Identify which cell holds the provided text, then report its (X, Y) central coordinate. 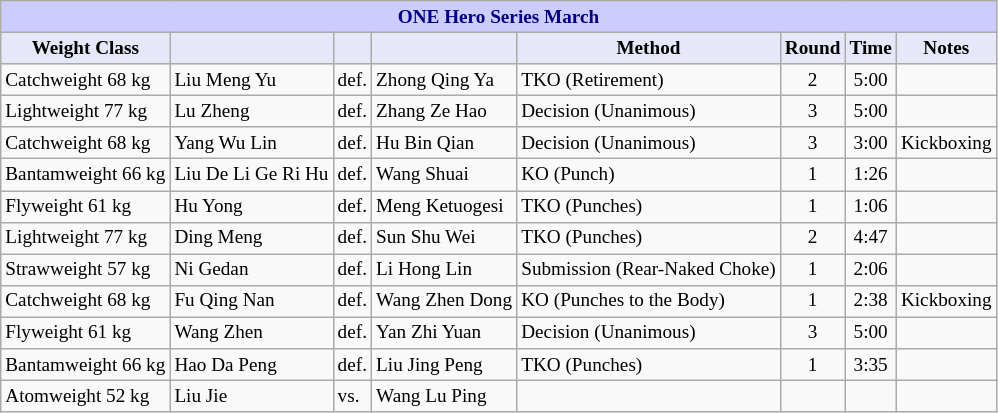
Liu Jie (252, 396)
Method (649, 48)
ONE Hero Series March (498, 17)
3:35 (870, 365)
Li Hong Lin (444, 270)
Lu Zheng (252, 111)
Weight Class (86, 48)
Zhong Qing Ya (444, 80)
Liu Jing Peng (444, 365)
Ni Gedan (252, 270)
1:26 (870, 175)
vs. (352, 396)
Notes (946, 48)
Hao Da Peng (252, 365)
Wang Shuai (444, 175)
Yang Wu Lin (252, 143)
Wang Lu Ping (444, 396)
Fu Qing Nan (252, 301)
1:06 (870, 206)
Wang Zhen (252, 333)
2:06 (870, 270)
Strawweight 57 kg (86, 270)
4:47 (870, 238)
Sun Shu Wei (444, 238)
Yan Zhi Yuan (444, 333)
Liu De Li Ge Ri Hu (252, 175)
KO (Punch) (649, 175)
Atomweight 52 kg (86, 396)
Zhang Ze Hao (444, 111)
KO (Punches to the Body) (649, 301)
Time (870, 48)
Submission (Rear-Naked Choke) (649, 270)
3:00 (870, 143)
Ding Meng (252, 238)
Hu Yong (252, 206)
2:38 (870, 301)
Round (812, 48)
Meng Ketuogesi (444, 206)
Wang Zhen Dong (444, 301)
TKO (Retirement) (649, 80)
Liu Meng Yu (252, 80)
Hu Bin Qian (444, 143)
